Scan for the cell matching the given text and deliver its [X, Y] coordinate at center. 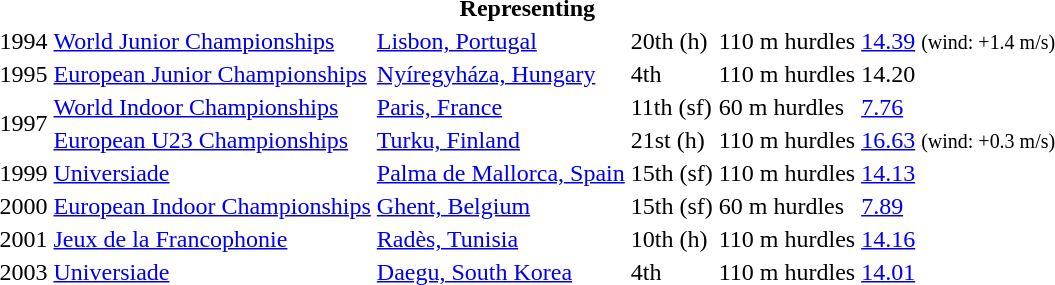
Palma de Mallorca, Spain [500, 173]
20th (h) [672, 41]
21st (h) [672, 140]
Turku, Finland [500, 140]
World Junior Championships [212, 41]
European Junior Championships [212, 74]
4th [672, 74]
Universiade [212, 173]
Paris, France [500, 107]
Jeux de la Francophonie [212, 239]
Radès, Tunisia [500, 239]
World Indoor Championships [212, 107]
Nyíregyháza, Hungary [500, 74]
Ghent, Belgium [500, 206]
European U23 Championships [212, 140]
European Indoor Championships [212, 206]
10th (h) [672, 239]
11th (sf) [672, 107]
Lisbon, Portugal [500, 41]
